Extract the [X, Y] coordinate from the center of the cell holding the provided text.  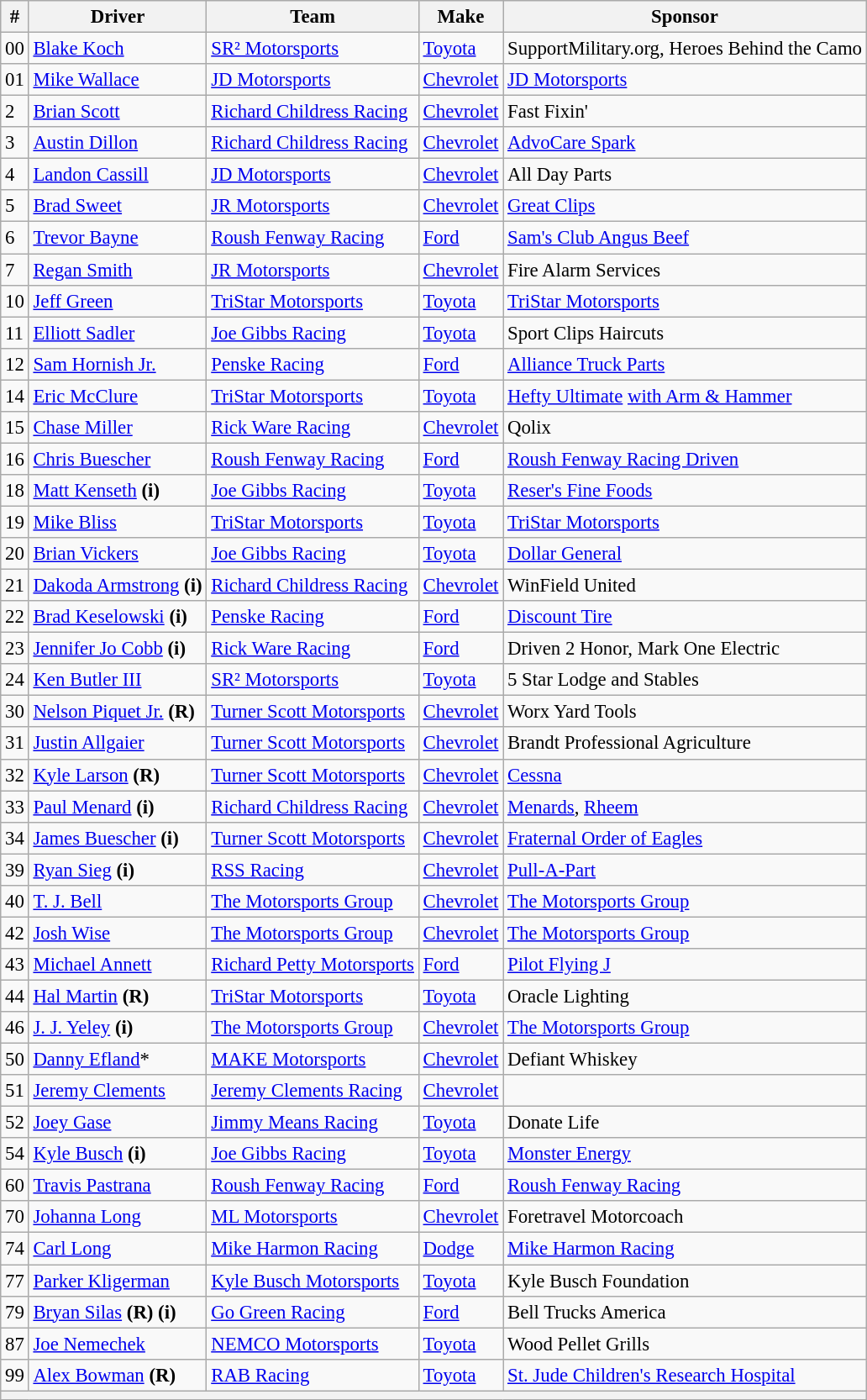
70 [15, 1218]
Jimmy Means Racing [313, 1123]
Defiant Whiskey [686, 1060]
74 [15, 1249]
Ryan Sieg (i) [118, 870]
Driven 2 Honor, Mark One Electric [686, 649]
4 [15, 175]
Mike Bliss [118, 522]
Reser's Fine Foods [686, 491]
Joe Nemechek [118, 1344]
Austin Dillon [118, 143]
Blake Koch [118, 49]
31 [15, 744]
39 [15, 870]
Fast Fixin' [686, 112]
30 [15, 712]
44 [15, 996]
12 [15, 364]
Kyle Larson (R) [118, 775]
Chase Miller [118, 428]
Elliott Sadler [118, 333]
Johanna Long [118, 1218]
RSS Racing [313, 870]
NEMCO Motorsports [313, 1344]
22 [15, 617]
Menards, Rheem [686, 807]
51 [15, 1091]
79 [15, 1312]
Jeff Green [118, 301]
Jeremy Clements [118, 1091]
Joey Gase [118, 1123]
16 [15, 459]
99 [15, 1375]
Regan Smith [118, 270]
Driver [118, 17]
Danny Efland* [118, 1060]
Worx Yard Tools [686, 712]
Kyle Busch (i) [118, 1154]
Josh Wise [118, 933]
Alliance Truck Parts [686, 364]
Bryan Silas (R) (i) [118, 1312]
6 [15, 238]
All Day Parts [686, 175]
Sponsor [686, 17]
Wood Pellet Grills [686, 1344]
T. J. Bell [118, 902]
Matt Kenseth (i) [118, 491]
Mike Wallace [118, 80]
Dodge [460, 1249]
Dakoda Armstrong (i) [118, 586]
Great Clips [686, 206]
Richard Petty Motorsports [313, 965]
Brandt Professional Agriculture [686, 744]
18 [15, 491]
AdvoCare Spark [686, 143]
Brad Keselowski (i) [118, 617]
40 [15, 902]
Landon Cassill [118, 175]
Brian Scott [118, 112]
Sam Hornish Jr. [118, 364]
ML Motorsports [313, 1218]
Discount Tire [686, 617]
21 [15, 586]
3 [15, 143]
Jeremy Clements Racing [313, 1091]
Alex Bowman (R) [118, 1375]
Paul Menard (i) [118, 807]
Parker Kligerman [118, 1281]
Chris Buescher [118, 459]
5 [15, 206]
Team [313, 17]
10 [15, 301]
32 [15, 775]
54 [15, 1154]
St. Jude Children's Research Hospital [686, 1375]
5 Star Lodge and Stables [686, 680]
Fire Alarm Services [686, 270]
11 [15, 333]
Donate Life [686, 1123]
Carl Long [118, 1249]
33 [15, 807]
50 [15, 1060]
Ken Butler III [118, 680]
Fraternal Order of Eagles [686, 838]
77 [15, 1281]
Brian Vickers [118, 554]
Pilot Flying J [686, 965]
43 [15, 965]
01 [15, 80]
Go Green Racing [313, 1312]
Michael Annett [118, 965]
46 [15, 1028]
00 [15, 49]
Pull-A-Part [686, 870]
RAB Racing [313, 1375]
Kyle Busch Motorsports [313, 1281]
SupportMilitary.org, Heroes Behind the Camo [686, 49]
19 [15, 522]
WinField United [686, 586]
Monster Energy [686, 1154]
15 [15, 428]
Roush Fenway Racing Driven [686, 459]
2 [15, 112]
34 [15, 838]
Make [460, 17]
52 [15, 1123]
20 [15, 554]
James Buescher (i) [118, 838]
42 [15, 933]
23 [15, 649]
MAKE Motorsports [313, 1060]
Oracle Lighting [686, 996]
J. J. Yeley (i) [118, 1028]
Sam's Club Angus Beef [686, 238]
Eric McClure [118, 396]
Hal Martin (R) [118, 996]
Nelson Piquet Jr. (R) [118, 712]
Hefty Ultimate with Arm & Hammer [686, 396]
14 [15, 396]
24 [15, 680]
# [15, 17]
7 [15, 270]
Cessna [686, 775]
60 [15, 1186]
Travis Pastrana [118, 1186]
Bell Trucks America [686, 1312]
Trevor Bayne [118, 238]
Brad Sweet [118, 206]
Qolix [686, 428]
Kyle Busch Foundation [686, 1281]
Jennifer Jo Cobb (i) [118, 649]
Foretravel Motorcoach [686, 1218]
87 [15, 1344]
Sport Clips Haircuts [686, 333]
Justin Allgaier [118, 744]
Dollar General [686, 554]
